Capture the cell that displays the provided text and extract its [x, y] central coordinate. 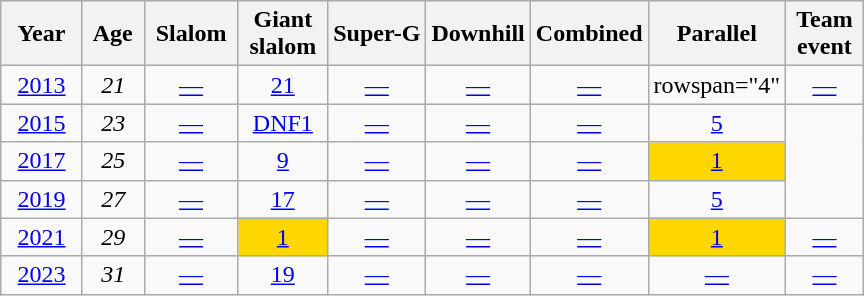
2019 [42, 199]
23 [113, 123]
Team event [825, 34]
9 [283, 161]
Downhill [478, 34]
27 [113, 199]
2017 [42, 161]
2015 [42, 123]
Parallel [717, 34]
Slalom [191, 34]
29 [113, 237]
Giant slalom [283, 34]
2013 [42, 85]
rowspan="4" [717, 85]
Year [42, 34]
Age [113, 34]
Super-G [377, 34]
2023 [42, 275]
25 [113, 161]
17 [283, 199]
Combined [589, 34]
19 [283, 275]
DNF1 [283, 123]
2021 [42, 237]
31 [113, 275]
